Extract the (X, Y) coordinate from the center of the cell holding the provided text.  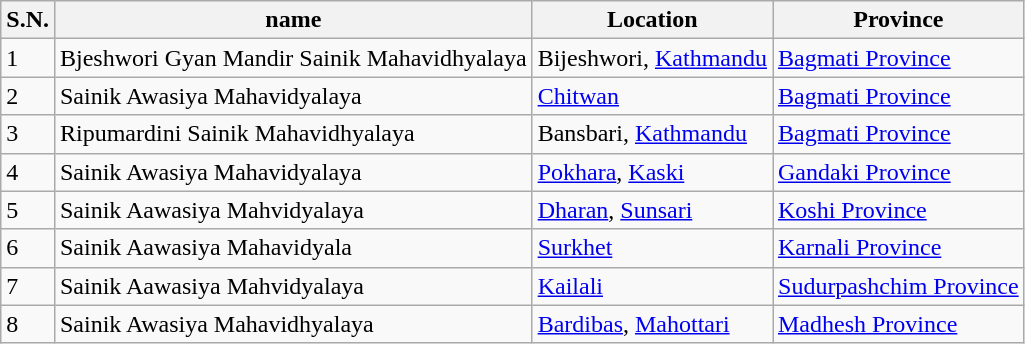
Bardibas, Mahottari (652, 324)
Bjeshwori Gyan Mandir Sainik Mahavidhyalaya (293, 58)
Bansbari, Kathmandu (652, 134)
4 (28, 172)
Gandaki Province (898, 172)
Koshi Province (898, 210)
Chitwan (652, 96)
Karnali Province (898, 248)
6 (28, 248)
Dharan, Sunsari (652, 210)
Surkhet (652, 248)
Sainik Awasiya Mahavidhyalaya (293, 324)
Madhesh Province (898, 324)
S.N. (28, 20)
Sudurpashchim Province (898, 286)
Province (898, 20)
Sainik Aawasiya Mahavidyala (293, 248)
Kailali (652, 286)
8 (28, 324)
Location (652, 20)
Ripumardini Sainik Mahavidhyalaya (293, 134)
Bijeshwori, Kathmandu (652, 58)
Pokhara, Kaski (652, 172)
name (293, 20)
2 (28, 96)
1 (28, 58)
3 (28, 134)
7 (28, 286)
5 (28, 210)
